Determine the [x, y] coordinate at the center of the cell enclosing the given text.  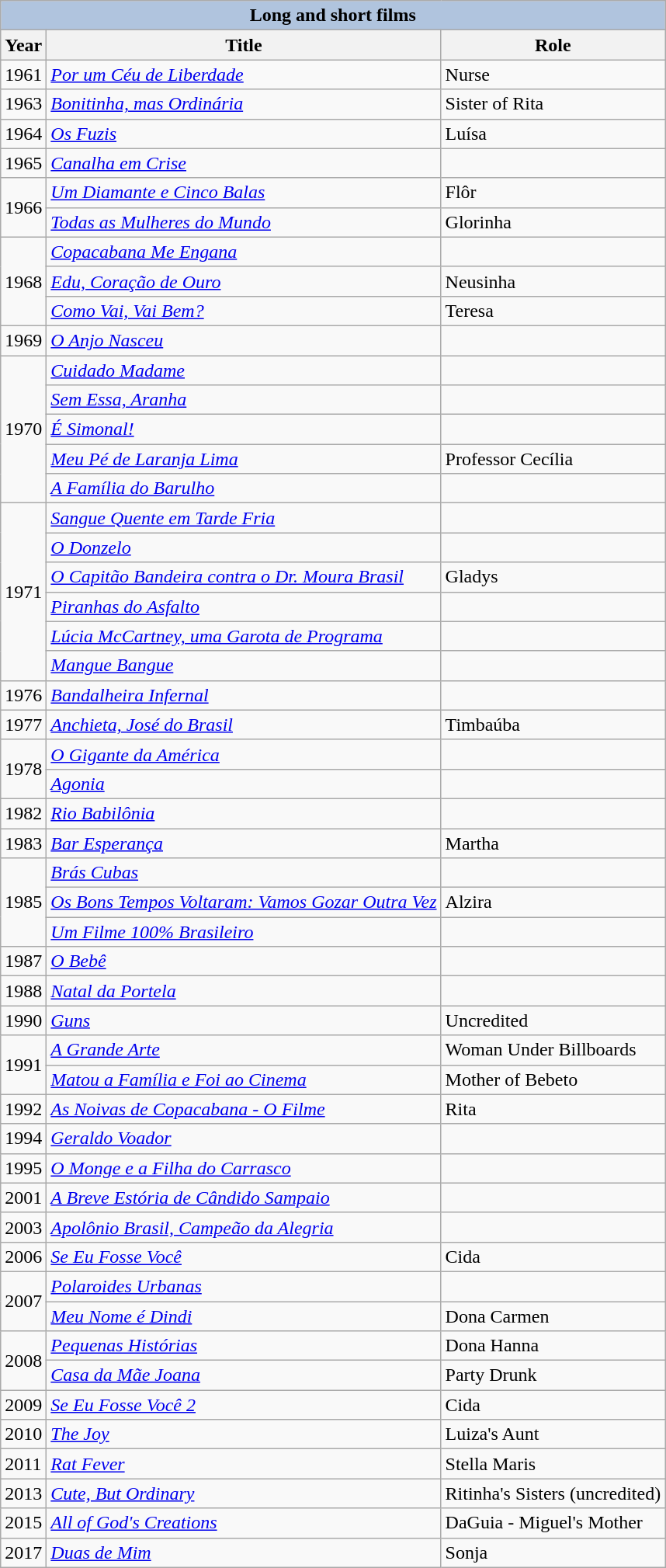
All of God's Creations [244, 1523]
1977 [23, 725]
É Simonal! [244, 429]
Sonja [553, 1552]
Uncredited [553, 1020]
2001 [23, 1198]
A Grande Arte [244, 1050]
Woman Under Billboards [553, 1050]
1965 [23, 163]
Cuidado Madame [244, 370]
1988 [23, 991]
Sangue Quente em Tarde Fria [244, 518]
1987 [23, 961]
Todas as Mulheres do Mundo [244, 222]
Matou a Família e Foi ao Cinema [244, 1080]
Dona Hanna [553, 1346]
Professor Cecília [553, 459]
Canalha em Crise [244, 163]
Dona Carmen [553, 1316]
Um Diamante e Cinco Balas [244, 193]
Um Filme 100% Brasileiro [244, 932]
2008 [23, 1361]
Teresa [553, 311]
Polaroides Urbanas [244, 1286]
Se Eu Fosse Você 2 [244, 1405]
Ritinha's Sisters (uncredited) [553, 1493]
1976 [23, 695]
Year [23, 45]
Rio Babilônia [244, 813]
1968 [23, 281]
1971 [23, 592]
O Anjo Nasceu [244, 340]
Bar Esperança [244, 843]
Pequenas Histórias [244, 1346]
Bonitinha, mas Ordinária [244, 104]
1992 [23, 1109]
1961 [23, 75]
Cute, But Ordinary [244, 1493]
1995 [23, 1168]
O Monge e a Filha do Carrasco [244, 1168]
O Bebê [244, 961]
Gladys [553, 577]
1963 [23, 104]
A Família do Barulho [244, 488]
Luiza's Aunt [553, 1434]
2013 [23, 1493]
The Joy [244, 1434]
O Donzelo [244, 548]
Sister of Rita [553, 104]
Geraldo Voador [244, 1139]
Flôr [553, 193]
2015 [23, 1523]
1994 [23, 1139]
1978 [23, 769]
Martha [553, 843]
2009 [23, 1405]
Glorinha [553, 222]
2007 [23, 1301]
1982 [23, 813]
Os Bons Tempos Voltaram: Vamos Gozar Outra Vez [244, 902]
As Noivas de Copacabana - O Filme [244, 1109]
1985 [23, 902]
Agonia [244, 784]
Casa da Mãe Joana [244, 1375]
O Gigante da América [244, 754]
Se Eu Fosse Você [244, 1257]
Alzira [553, 902]
DaGuia - Miguel's Mother [553, 1523]
Guns [244, 1020]
Apolônio Brasil, Campeão da Alegria [244, 1227]
O Capitão Bandeira contra o Dr. Moura Brasil [244, 577]
1983 [23, 843]
Duas de Mim [244, 1552]
Luísa [553, 134]
Nurse [553, 75]
1990 [23, 1020]
Stella Maris [553, 1464]
Piranhas do Asfalto [244, 607]
Long and short films [333, 16]
Neusinha [553, 281]
Bandalheira Infernal [244, 695]
2003 [23, 1227]
Copacabana Me Engana [244, 252]
Brás Cubas [244, 873]
2010 [23, 1434]
1966 [23, 207]
Mangue Bangue [244, 666]
Title [244, 45]
A Breve Estória de Cândido Sampaio [244, 1198]
Rita [553, 1109]
2011 [23, 1464]
Edu, Coração de Ouro [244, 281]
Natal da Portela [244, 991]
Sem Essa, Aranha [244, 400]
Por um Céu de Liberdade [244, 75]
1970 [23, 429]
2017 [23, 1552]
Meu Pé de Laranja Lima [244, 459]
Anchieta, José do Brasil [244, 725]
Meu Nome é Dindi [244, 1316]
Os Fuzis [244, 134]
1991 [23, 1065]
Lúcia McCartney, uma Garota de Programa [244, 636]
Mother of Bebeto [553, 1080]
Role [553, 45]
1969 [23, 340]
Rat Fever [244, 1464]
Party Drunk [553, 1375]
Timbaúba [553, 725]
Como Vai, Vai Bem? [244, 311]
1964 [23, 134]
2006 [23, 1257]
